From the cell containing the given text, extract its center point as (X, Y) coordinate. 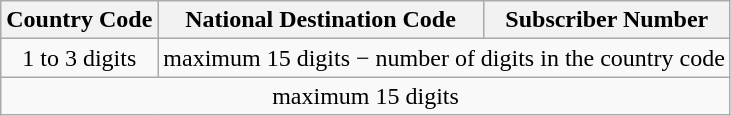
1 to 3 digits (80, 58)
Country Code (80, 20)
maximum 15 digits (366, 96)
Subscriber Number (606, 20)
maximum 15 digits − number of digits in the country code (444, 58)
National Destination Code (320, 20)
